Return [X, Y] of the center of cell containing provided text 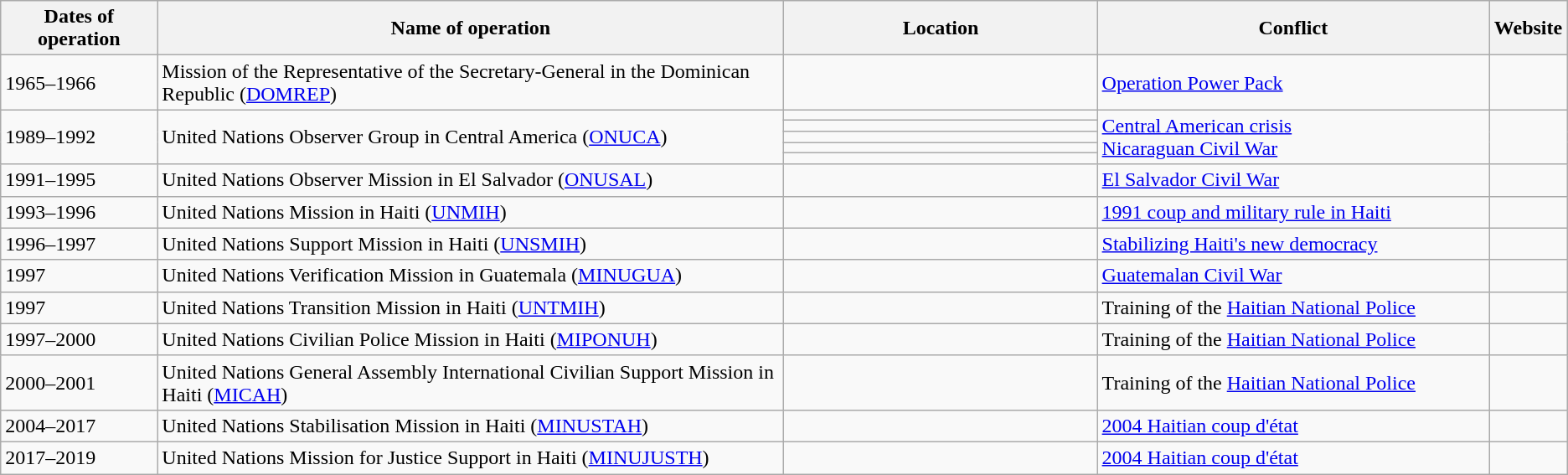
United Nations Observer Mission in El Salvador (ONUSAL) [471, 180]
1993–1996 [79, 212]
Name of operation [471, 28]
2004–2017 [79, 426]
2017–2019 [79, 457]
Dates of operation [79, 28]
Website [1529, 28]
1996–1997 [79, 244]
Stabilizing Haiti's new democracy [1293, 244]
1989–1992 [79, 137]
United Nations Mission for Justice Support in Haiti (MINUJUSTH) [471, 457]
2000–2001 [79, 382]
1991 coup and military rule in Haiti [1293, 212]
United Nations Verification Mission in Guatemala (MINUGUA) [471, 276]
United Nations Civilian Police Mission in Haiti (MIPONUH) [471, 339]
1965–1966 [79, 82]
Conflict [1293, 28]
Location [941, 28]
Operation Power Pack [1293, 82]
United Nations Observer Group in Central America (ONUCA) [471, 137]
United Nations Support Mission in Haiti (UNSMIH) [471, 244]
El Salvador Civil War [1293, 180]
United Nations General Assembly International Civilian Support Mission in Haiti (MICAH) [471, 382]
Mission of the Representative of the Secretary-General in the Dominican Republic (DOMREP) [471, 82]
Central American crisisNicaraguan Civil War [1293, 137]
1991–1995 [79, 180]
United Nations Stabilisation Mission in Haiti (MINUSTAH) [471, 426]
United Nations Transition Mission in Haiti (UNTMIH) [471, 307]
1997–2000 [79, 339]
Guatemalan Civil War [1293, 276]
United Nations Mission in Haiti (UNMIH) [471, 212]
